Identify which cell holds the provided text, then report its (x, y) central coordinate. 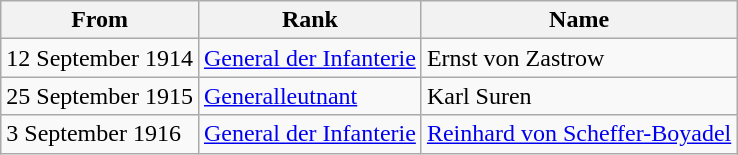
Name (578, 20)
From (100, 20)
12 September 1914 (100, 58)
25 September 1915 (100, 96)
Reinhard von Scheffer-Boyadel (578, 134)
Rank (310, 20)
Generalleutnant (310, 96)
Ernst von Zastrow (578, 58)
Karl Suren (578, 96)
3 September 1916 (100, 134)
